Provide the [X, Y] coordinate of the cell's center where the given text is located.  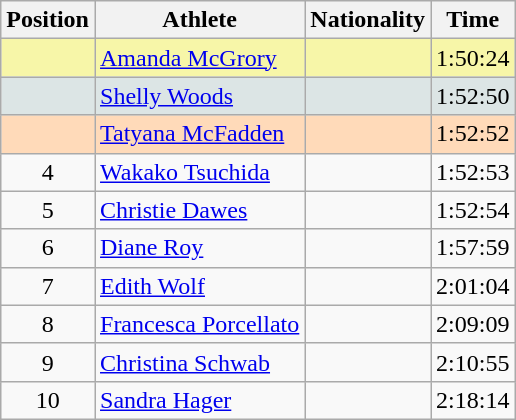
Diane Roy [199, 248]
Wakako Tsuchida [199, 172]
Position [48, 20]
Christie Dawes [199, 210]
Time [473, 20]
7 [48, 286]
1:52:50 [473, 96]
1:50:24 [473, 58]
1:52:52 [473, 134]
1:52:53 [473, 172]
10 [48, 400]
Athlete [199, 20]
Tatyana McFadden [199, 134]
Amanda McGrory [199, 58]
Sandra Hager [199, 400]
Nationality [368, 20]
Christina Schwab [199, 362]
Edith Wolf [199, 286]
1:52:54 [473, 210]
9 [48, 362]
2:18:14 [473, 400]
6 [48, 248]
1:57:59 [473, 248]
2:01:04 [473, 286]
Shelly Woods [199, 96]
5 [48, 210]
2:09:09 [473, 324]
Francesca Porcellato [199, 324]
2:10:55 [473, 362]
4 [48, 172]
8 [48, 324]
